For the text-containing cell, return its midpoint in (X, Y) coordinate format. 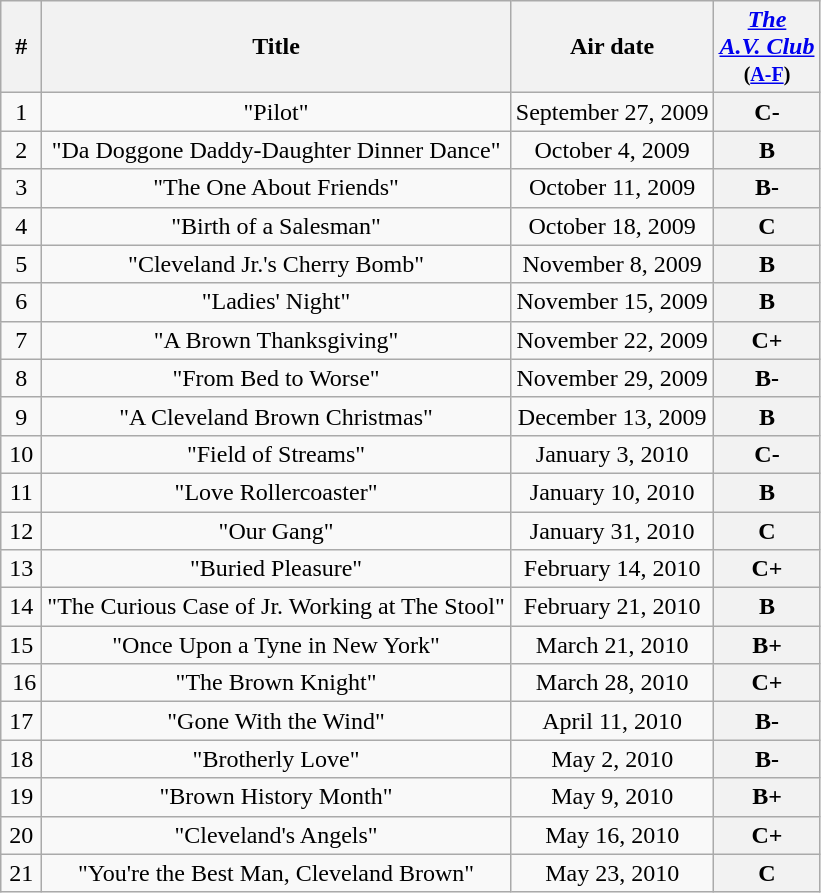
February 21, 2010 (612, 607)
"Cleveland's Angels" (276, 835)
8 (22, 378)
"Gone With the Wind" (276, 721)
"Once Upon a Tyne in New York" (276, 645)
"Cleveland Jr.'s Cherry Bomb" (276, 264)
October 11, 2009 (612, 188)
The A.V. Club(A-F) (767, 47)
16 (22, 683)
"Field of Streams" (276, 454)
"Da Doggone Daddy-Daughter Dinner Dance" (276, 150)
"Our Gang" (276, 531)
May 16, 2010 (612, 835)
4 (22, 226)
12 (22, 531)
21 (22, 873)
20 (22, 835)
"Love Rollercoaster" (276, 492)
Air date (612, 47)
14 (22, 607)
"A Cleveland Brown Christmas" (276, 416)
March 21, 2010 (612, 645)
18 (22, 759)
February 14, 2010 (612, 569)
November 22, 2009 (612, 340)
May 23, 2010 (612, 873)
# (22, 47)
9 (22, 416)
November 8, 2009 (612, 264)
May 9, 2010 (612, 797)
2 (22, 150)
10 (22, 454)
5 (22, 264)
March 28, 2010 (612, 683)
1 (22, 112)
October 4, 2009 (612, 150)
September 27, 2009 (612, 112)
November 15, 2009 (612, 302)
"You're the Best Man, Cleveland Brown" (276, 873)
"The Curious Case of Jr. Working at The Stool" (276, 607)
7 (22, 340)
October 18, 2009 (612, 226)
17 (22, 721)
6 (22, 302)
13 (22, 569)
December 13, 2009 (612, 416)
19 (22, 797)
November 29, 2009 (612, 378)
"Brown History Month" (276, 797)
"From Bed to Worse" (276, 378)
January 10, 2010 (612, 492)
May 2, 2010 (612, 759)
"The Brown Knight" (276, 683)
"Brotherly Love" (276, 759)
Title (276, 47)
"Buried Pleasure" (276, 569)
April 11, 2010 (612, 721)
"Birth of a Salesman" (276, 226)
15 (22, 645)
January 3, 2010 (612, 454)
"A Brown Thanksgiving" (276, 340)
"Pilot" (276, 112)
11 (22, 492)
January 31, 2010 (612, 531)
"The One About Friends" (276, 188)
"Ladies' Night" (276, 302)
3 (22, 188)
